Find where the given text appears and provide that cell's center as (x, y) coordinate. 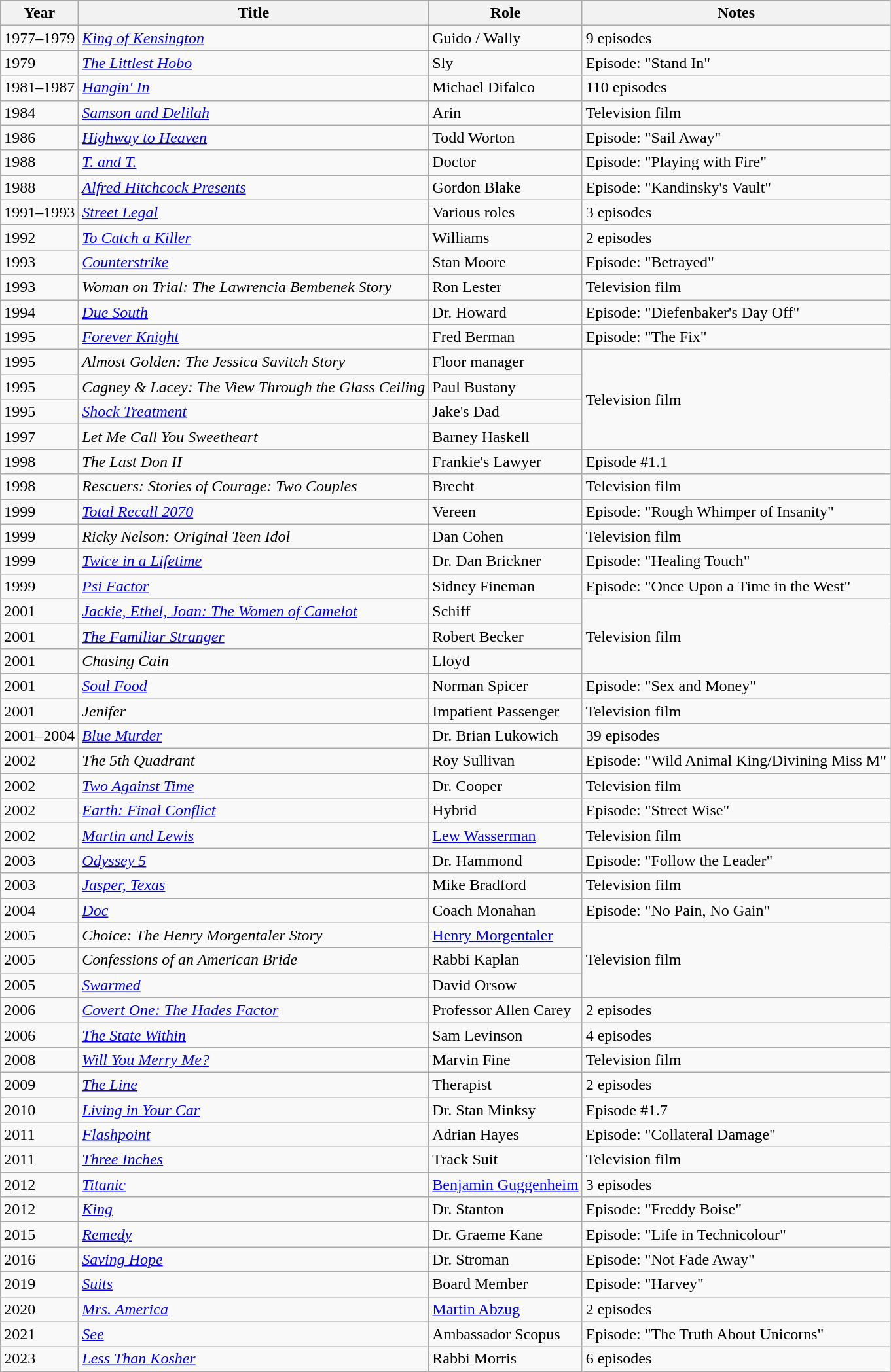
2020 (39, 1309)
Earth: Final Conflict (254, 811)
Lew Wasserman (505, 836)
Let Me Call You Sweetheart (254, 437)
Vereen (505, 511)
Year (39, 13)
The Last Don II (254, 462)
Dr. Brian Lukowich (505, 736)
4 episodes (736, 1035)
2009 (39, 1085)
Martin Abzug (505, 1309)
Role (505, 13)
Episode: "No Pain, No Gain" (736, 910)
Benjamin Guggenheim (505, 1185)
Episode: "Rough Whimper of Insanity" (736, 511)
Michael Difalco (505, 88)
Swarmed (254, 985)
Episode: "Life in Technicolour" (736, 1234)
Dr. Stan Minksy (505, 1110)
Dr. Stroman (505, 1259)
Samson and Delilah (254, 113)
2001–2004 (39, 736)
Gordon Blake (505, 187)
The Familiar Stranger (254, 636)
Martin and Lewis (254, 836)
Frankie's Lawyer (505, 462)
Cagney & Lacey: The View Through the Glass Ceiling (254, 387)
To Catch a Killer (254, 237)
Titanic (254, 1185)
Will You Merry Me? (254, 1060)
Shock Treatment (254, 412)
Therapist (505, 1085)
Dan Cohen (505, 536)
Dr. Cooper (505, 786)
Coach Monahan (505, 910)
Episode: "The Truth About Unicorns" (736, 1334)
Williams (505, 237)
2023 (39, 1359)
110 episodes (736, 88)
2015 (39, 1234)
Ron Lester (505, 287)
David Orsow (505, 985)
Remedy (254, 1234)
Episode: "Collateral Damage" (736, 1135)
Saving Hope (254, 1259)
Jasper, Texas (254, 885)
Due South (254, 312)
Jackie, Ethel, Joan: The Women of Camelot (254, 611)
Floor manager (505, 362)
Brecht (505, 487)
Almost Golden: The Jessica Savitch Story (254, 362)
Paul Bustany (505, 387)
Doc (254, 910)
Lloyd (505, 661)
Forever Knight (254, 337)
Counterstrike (254, 262)
Choice: The Henry Morgentaler Story (254, 935)
Odyssey 5 (254, 861)
Episode: "Kandinsky's Vault" (736, 187)
Less Than Kosher (254, 1359)
Jenifer (254, 711)
King (254, 1210)
2016 (39, 1259)
Episode: "Not Fade Away" (736, 1259)
Professor Allen Carey (505, 1010)
Suits (254, 1284)
1981–1987 (39, 88)
Episode: "Sex and Money" (736, 686)
1979 (39, 63)
1992 (39, 237)
Episode #1.1 (736, 462)
Guido / Wally (505, 38)
Dr. Howard (505, 312)
Flashpoint (254, 1135)
2021 (39, 1334)
Episode: "Playing with Fire" (736, 162)
Adrian Hayes (505, 1135)
1986 (39, 138)
Dr. Dan Brickner (505, 561)
Total Recall 2070 (254, 511)
6 episodes (736, 1359)
Episode: "Freddy Boise" (736, 1210)
Blue Murder (254, 736)
Ambassador Scopus (505, 1334)
Roy Sullivan (505, 761)
King of Kensington (254, 38)
Barney Haskell (505, 437)
9 episodes (736, 38)
Track Suit (505, 1160)
Episode: "Betrayed" (736, 262)
Henry Morgentaler (505, 935)
Various roles (505, 212)
The 5th Quadrant (254, 761)
Title (254, 13)
Episode: "Wild Animal King/Divining Miss M" (736, 761)
1977–1979 (39, 38)
Hybrid (505, 811)
Fred Berman (505, 337)
Episode: "Street Wise" (736, 811)
Alfred Hitchcock Presents (254, 187)
1991–1993 (39, 212)
Dr. Graeme Kane (505, 1234)
Episode: "Sail Away" (736, 138)
Episode: "Stand In" (736, 63)
2019 (39, 1284)
Sly (505, 63)
The Line (254, 1085)
Arin (505, 113)
Psi Factor (254, 586)
Sidney Fineman (505, 586)
Woman on Trial: The Lawrencia Bembenek Story (254, 287)
2004 (39, 910)
T. and T. (254, 162)
Schiff (505, 611)
1984 (39, 113)
Rabbi Kaplan (505, 960)
Dr. Stanton (505, 1210)
Dr. Hammond (505, 861)
1994 (39, 312)
Street Legal (254, 212)
Impatient Passenger (505, 711)
Rabbi Morris (505, 1359)
Episode: "Harvey" (736, 1284)
Episode: "Diefenbaker's Day Off" (736, 312)
Twice in a Lifetime (254, 561)
Highway to Heaven (254, 138)
Todd Worton (505, 138)
Ricky Nelson: Original Teen Idol (254, 536)
Mrs. America (254, 1309)
The State Within (254, 1035)
2008 (39, 1060)
Doctor (505, 162)
Jake's Dad (505, 412)
The Littlest Hobo (254, 63)
Two Against Time (254, 786)
Marvin Fine (505, 1060)
Board Member (505, 1284)
39 episodes (736, 736)
Covert One: The Hades Factor (254, 1010)
Norman Spicer (505, 686)
Confessions of an American Bride (254, 960)
See (254, 1334)
Episode: "Once Upon a Time in the West" (736, 586)
Notes (736, 13)
Episode: "Healing Touch" (736, 561)
Episode: "The Fix" (736, 337)
1997 (39, 437)
Hangin' In (254, 88)
Stan Moore (505, 262)
Episode #1.7 (736, 1110)
Rescuers: Stories of Courage: Two Couples (254, 487)
2010 (39, 1110)
Robert Becker (505, 636)
Chasing Cain (254, 661)
Living in Your Car (254, 1110)
Three Inches (254, 1160)
Mike Bradford (505, 885)
Soul Food (254, 686)
Episode: "Follow the Leader" (736, 861)
Sam Levinson (505, 1035)
